Search for the cell housing the specified text and yield its (x, y) center coordinate. 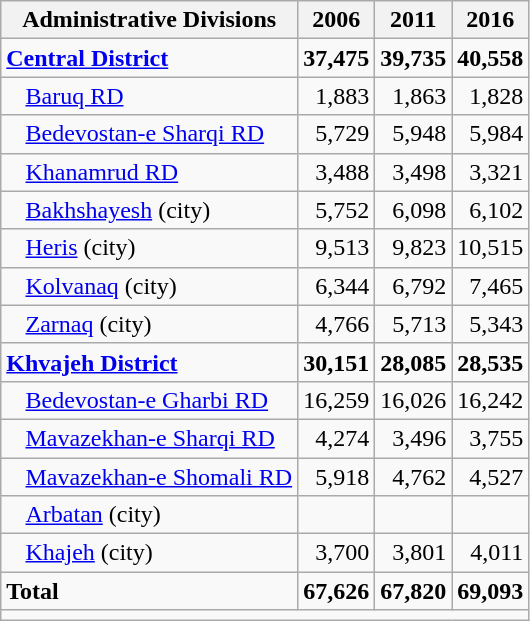
3,488 (336, 172)
1,883 (336, 96)
Heris (city) (150, 248)
4,011 (490, 553)
Kolvanaq (city) (150, 286)
16,026 (414, 400)
4,766 (336, 324)
1,863 (414, 96)
Administrative Divisions (150, 20)
5,713 (414, 324)
16,259 (336, 400)
30,151 (336, 362)
5,752 (336, 210)
7,465 (490, 286)
40,558 (490, 58)
Baruq RD (150, 96)
2016 (490, 20)
28,535 (490, 362)
4,274 (336, 438)
1,828 (490, 96)
28,085 (414, 362)
Bedevostan-e Sharqi RD (150, 134)
2006 (336, 20)
10,515 (490, 248)
Mavazekhan-e Sharqi RD (150, 438)
Bedevostan-e Gharbi RD (150, 400)
3,321 (490, 172)
5,729 (336, 134)
3,496 (414, 438)
Khanamrud RD (150, 172)
Mavazekhan-e Shomali RD (150, 477)
4,762 (414, 477)
Zarnaq (city) (150, 324)
6,102 (490, 210)
3,700 (336, 553)
5,984 (490, 134)
16,242 (490, 400)
Total (150, 591)
3,801 (414, 553)
5,948 (414, 134)
39,735 (414, 58)
6,098 (414, 210)
6,792 (414, 286)
2011 (414, 20)
Central District (150, 58)
37,475 (336, 58)
67,626 (336, 591)
3,755 (490, 438)
Khajeh (city) (150, 553)
9,513 (336, 248)
Arbatan (city) (150, 515)
5,918 (336, 477)
3,498 (414, 172)
69,093 (490, 591)
Khvajeh District (150, 362)
67,820 (414, 591)
9,823 (414, 248)
6,344 (336, 286)
4,527 (490, 477)
Bakhshayesh (city) (150, 210)
5,343 (490, 324)
